Identify which cell holds the provided text, then report its (x, y) central coordinate. 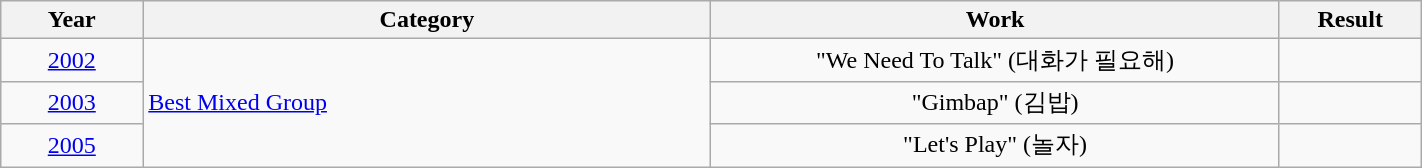
Best Mixed Group (427, 103)
"We Need To Talk" (대화가 필요해) (995, 60)
2003 (72, 102)
Result (1350, 20)
Work (995, 20)
2002 (72, 60)
Year (72, 20)
Category (427, 20)
"Gimbap" (김밥) (995, 102)
2005 (72, 146)
"Let's Play" (놀자) (995, 146)
